Search for the cell housing the specified text and yield its [X, Y] center coordinate. 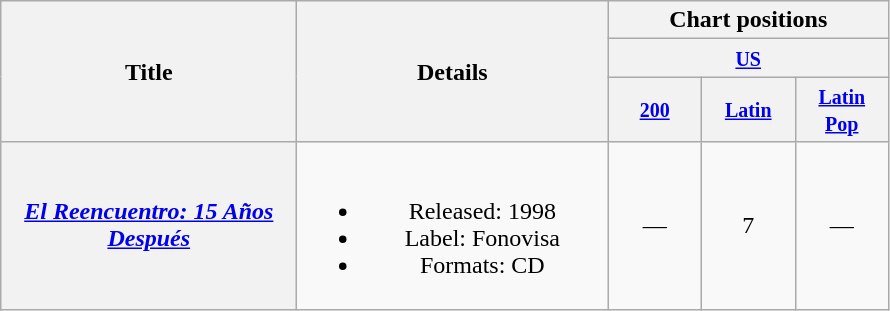
El Reencuentro: 15 Años Después [149, 226]
Details [452, 72]
200 [655, 110]
Chart positions [748, 20]
Latin [748, 110]
US [748, 58]
Latin Pop [842, 110]
7 [748, 226]
Title [149, 72]
Released: 1998Label: FonovisaFormats: CD [452, 226]
